Find where the given text appears and provide that cell's center as (X, Y) coordinate. 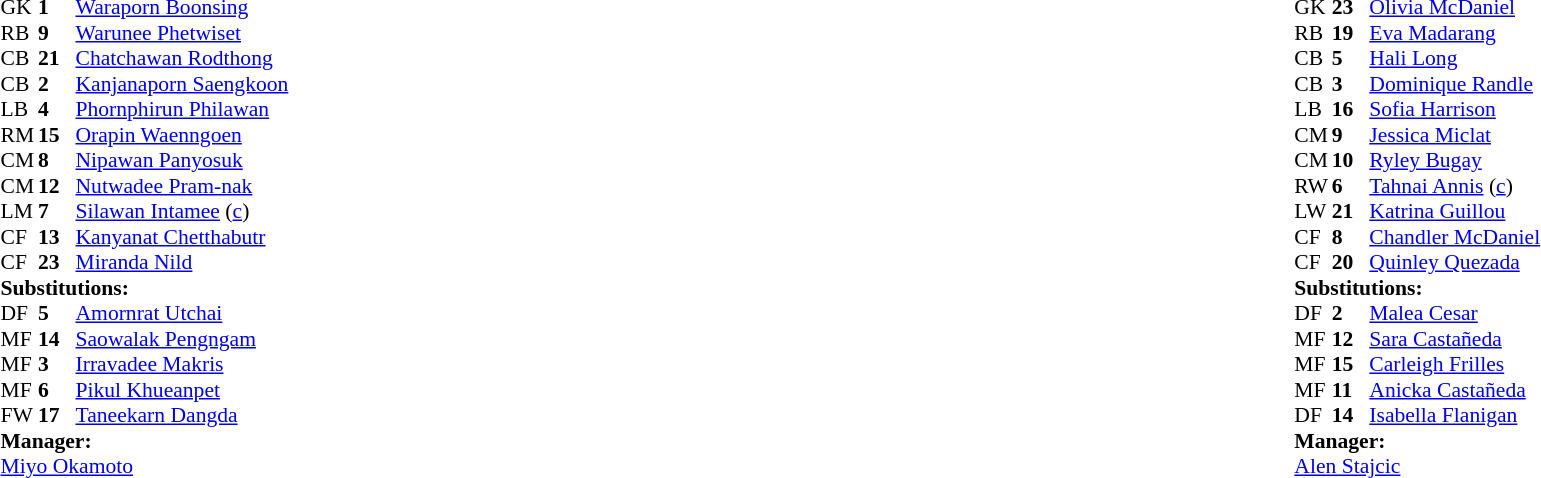
Ryley Bugay (1454, 161)
Hali Long (1454, 59)
Kanyanat Chetthabutr (182, 237)
Nipawan Panyosuk (182, 161)
Dominique Randle (1454, 84)
LM (19, 211)
17 (57, 415)
Chandler McDaniel (1454, 237)
Tahnai Annis (c) (1454, 186)
Irravadee Makris (182, 365)
Warunee Phetwiset (182, 33)
Saowalak Pengngam (182, 339)
Eva Madarang (1454, 33)
19 (1351, 33)
13 (57, 237)
RM (19, 135)
FW (19, 415)
Carleigh Frilles (1454, 365)
10 (1351, 161)
Miranda Nild (182, 263)
11 (1351, 390)
Orapin Waenngoen (182, 135)
RW (1313, 186)
Amornrat Utchai (182, 313)
20 (1351, 263)
Sara Castañeda (1454, 339)
Isabella Flanigan (1454, 415)
Taneekarn Dangda (182, 415)
Kanjanaporn Saengkoon (182, 84)
Jessica Miclat (1454, 135)
Nutwadee Pram-nak (182, 186)
Anicka Castañeda (1454, 390)
4 (57, 109)
23 (57, 263)
Phornphirun Philawan (182, 109)
Silawan Intamee (c) (182, 211)
Malea Cesar (1454, 313)
16 (1351, 109)
Pikul Khueanpet (182, 390)
Katrina Guillou (1454, 211)
Quinley Quezada (1454, 263)
LW (1313, 211)
7 (57, 211)
Sofia Harrison (1454, 109)
Chatchawan Rodthong (182, 59)
